Identify which cell holds the provided text, then report its [x, y] central coordinate. 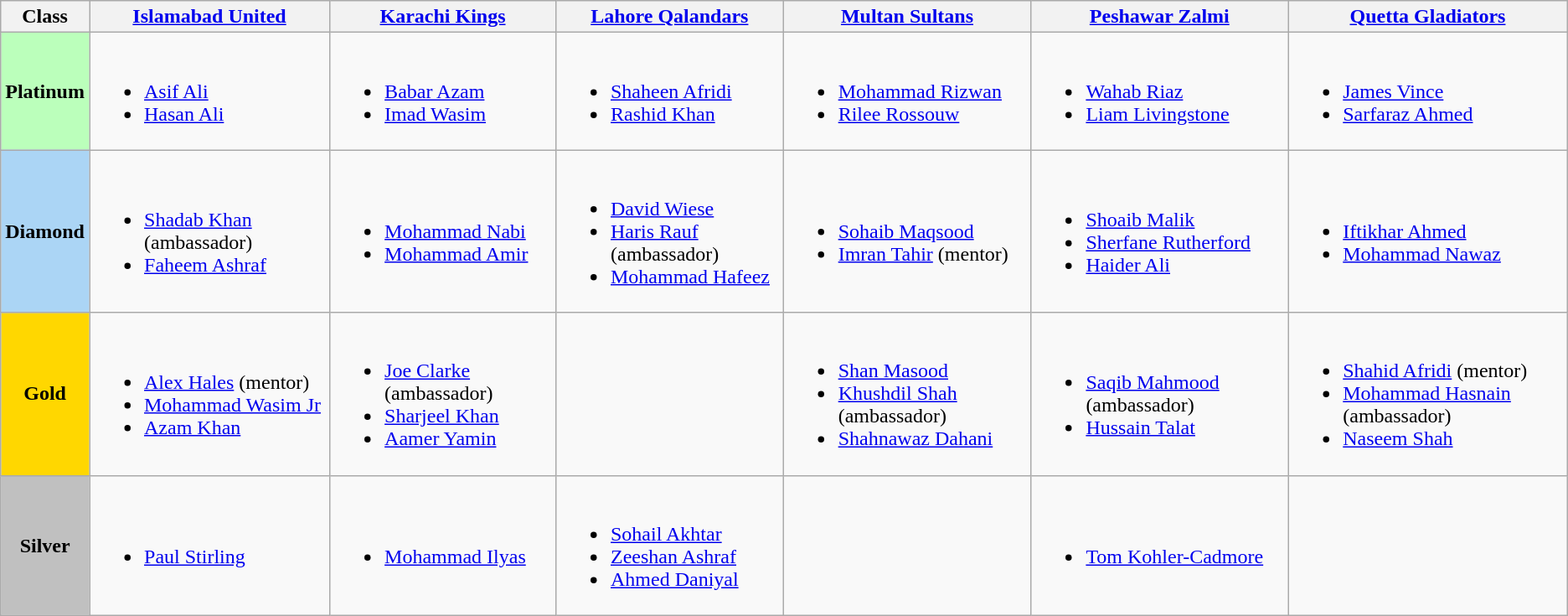
Silver [45, 545]
Lahore Qalandars [669, 17]
Islamabad United [209, 17]
Tom Kohler-Cadmore [1159, 545]
Sohail AkhtarZeeshan AshrafAhmed Daniyal [669, 545]
Diamond [45, 231]
Alex Hales (mentor)Mohammad Wasim JrAzam Khan [209, 394]
Class [45, 17]
Gold [45, 394]
Karachi Kings [443, 17]
Platinum [45, 91]
Joe Clarke (ambassador)Sharjeel KhanAamer Yamin [443, 394]
Iftikhar AhmedMohammad Nawaz [1428, 231]
Multan Sultans [907, 17]
Mohammad RizwanRilee Rossouw [907, 91]
Quetta Gladiators [1428, 17]
Mohammad NabiMohammad Amir [443, 231]
Mohammad Ilyas [443, 545]
Shadab Khan (ambassador)Faheem Ashraf [209, 231]
Wahab RiazLiam Livingstone [1159, 91]
Paul Stirling [209, 545]
Saqib Mahmood (ambassador)Hussain Talat [1159, 394]
Sohaib MaqsoodImran Tahir (mentor) [907, 231]
Shoaib MalikSherfane RutherfordHaider Ali [1159, 231]
Shaheen AfridiRashid Khan [669, 91]
Peshawar Zalmi [1159, 17]
James VinceSarfaraz Ahmed [1428, 91]
Shan MasoodKhushdil Shah (ambassador)Shahnawaz Dahani [907, 394]
David WieseHaris Rauf (ambassador)Mohammad Hafeez [669, 231]
Babar AzamImad Wasim [443, 91]
Asif AliHasan Ali [209, 91]
Shahid Afridi (mentor)Mohammad Hasnain (ambassador)Naseem Shah [1428, 394]
